From the cell containing the given text, extract its center point as [X, Y] coordinate. 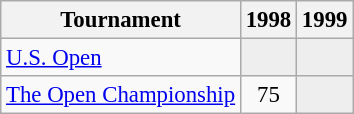
U.S. Open [121, 58]
75 [268, 95]
The Open Championship [121, 95]
1998 [268, 20]
1999 [325, 20]
Tournament [121, 20]
